Return the [x, y] coordinate for the center point of the cell that contains the specified text.  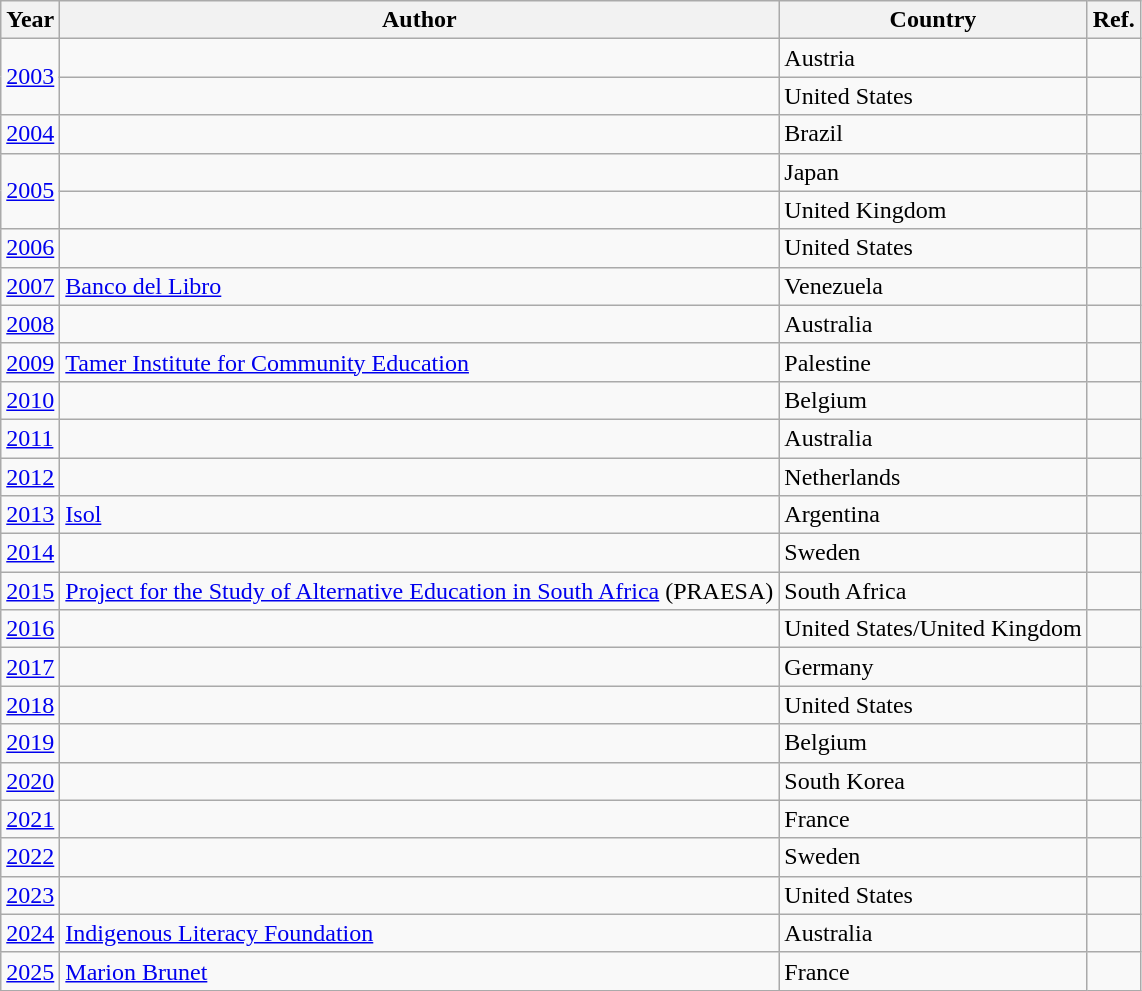
Banco del Libro [420, 286]
2014 [30, 553]
2024 [30, 933]
2011 [30, 438]
South Korea [933, 781]
2025 [30, 971]
Marion Brunet [420, 971]
2005 [30, 191]
2022 [30, 857]
South Africa [933, 591]
United States/United Kingdom [933, 629]
2017 [30, 667]
Isol [420, 515]
2010 [30, 400]
Country [933, 20]
2007 [30, 286]
2021 [30, 819]
2023 [30, 895]
Netherlands [933, 477]
Ref. [1114, 20]
2006 [30, 248]
Brazil [933, 134]
Indigenous Literacy Foundation [420, 933]
United Kingdom [933, 210]
Year [30, 20]
2004 [30, 134]
Japan [933, 172]
2009 [30, 362]
2003 [30, 77]
Author [420, 20]
Venezuela [933, 286]
Argentina [933, 515]
2016 [30, 629]
2018 [30, 705]
2020 [30, 781]
Palestine [933, 362]
2008 [30, 324]
Austria [933, 58]
2012 [30, 477]
2015 [30, 591]
2013 [30, 515]
Germany [933, 667]
Project for the Study of Alternative Education in South Africa (PRAESA) [420, 591]
Tamer Institute for Community Education [420, 362]
2019 [30, 743]
